Output the (X, Y) coordinate of the center of the cell containing the given text.  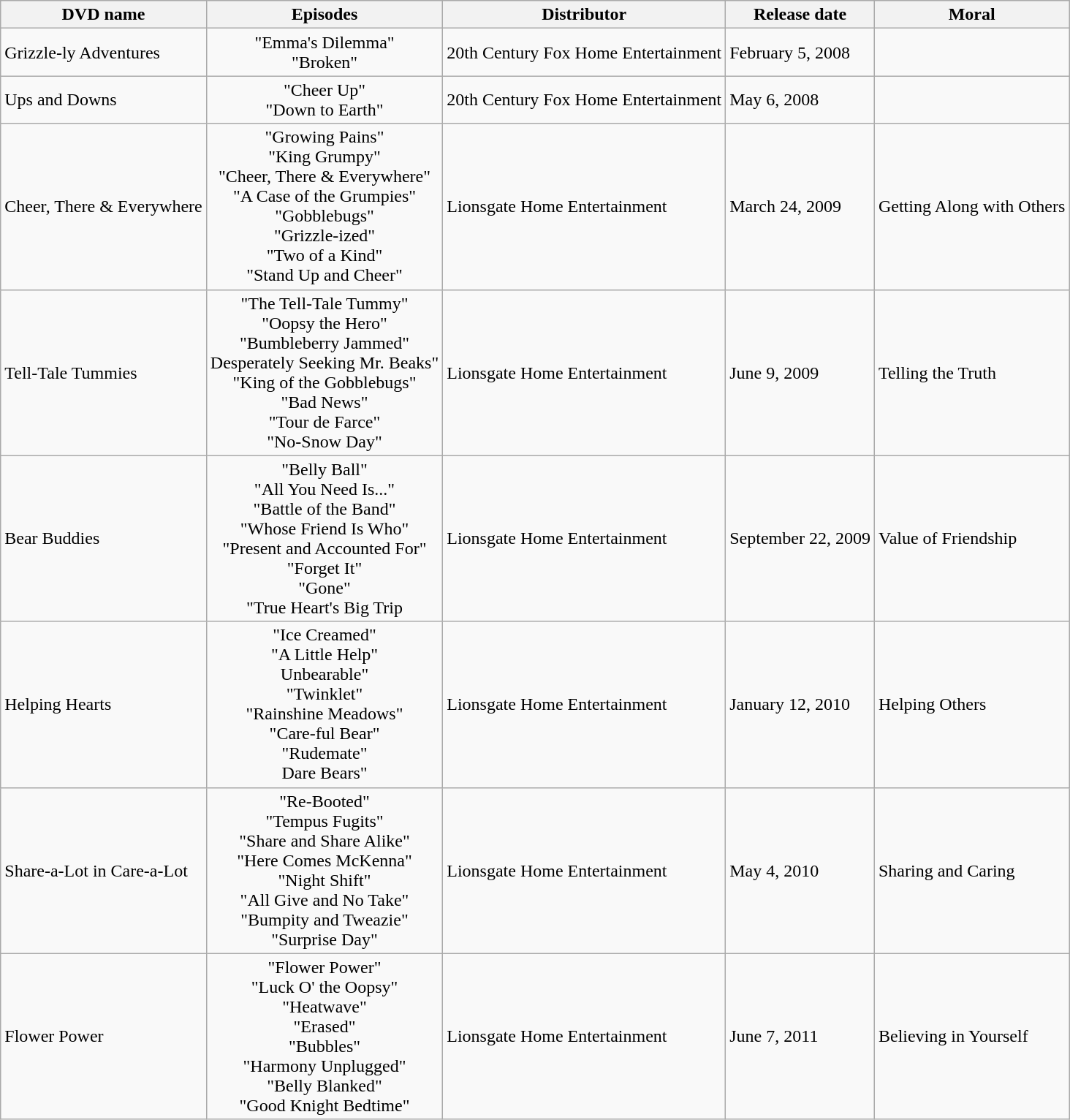
Distributor (585, 15)
Moral (971, 15)
DVD name (104, 15)
Telling the Truth (971, 373)
"Ice Creamed""A Little Help"Unbearable""Twinklet""Rainshine Meadows""Care-ful Bear""Rudemate"Dare Bears" (325, 705)
Getting Along with Others (971, 206)
"Re-Booted""Tempus Fugits""Share and Share Alike""Here Comes McKenna""Night Shift""All Give and No Take""Bumpity and Tweazie""Surprise Day" (325, 870)
Bear Buddies (104, 538)
Value of Friendship (971, 538)
February 5, 2008 (800, 53)
"Flower Power""Luck O' the Oopsy""Heatwave""Erased""Bubbles""Harmony Unplugged""Belly Blanked""Good Knight Bedtime" (325, 1037)
Sharing and Caring (971, 870)
May 6, 2008 (800, 99)
"Emma's Dilemma""Broken" (325, 53)
Helping Hearts (104, 705)
"Growing Pains""King Grumpy""Cheer, There & Everywhere""A Case of the Grumpies""Gobblebugs""Grizzle-ized""Two of a Kind""Stand Up and Cheer" (325, 206)
"The Tell-Tale Tummy""Oopsy the Hero""Bumbleberry Jammed"Desperately Seeking Mr. Beaks""King of the Gobblebugs""Bad News""Tour de Farce""No-Snow Day" (325, 373)
Grizzle-ly Adventures (104, 53)
January 12, 2010 (800, 705)
June 9, 2009 (800, 373)
June 7, 2011 (800, 1037)
Believing in Yourself (971, 1037)
March 24, 2009 (800, 206)
September 22, 2009 (800, 538)
Ups and Downs (104, 99)
Share-a-Lot in Care-a-Lot (104, 870)
May 4, 2010 (800, 870)
Tell-Tale Tummies (104, 373)
"Belly Ball""All You Need Is...""Battle of the Band""Whose Friend Is Who""Present and Accounted For""Forget It""Gone""True Heart's Big Trip (325, 538)
Flower Power (104, 1037)
"Cheer Up""Down to Earth" (325, 99)
Cheer, There & Everywhere (104, 206)
Helping Others (971, 705)
Episodes (325, 15)
Release date (800, 15)
